Search for the cell housing the specified text and yield its [x, y] center coordinate. 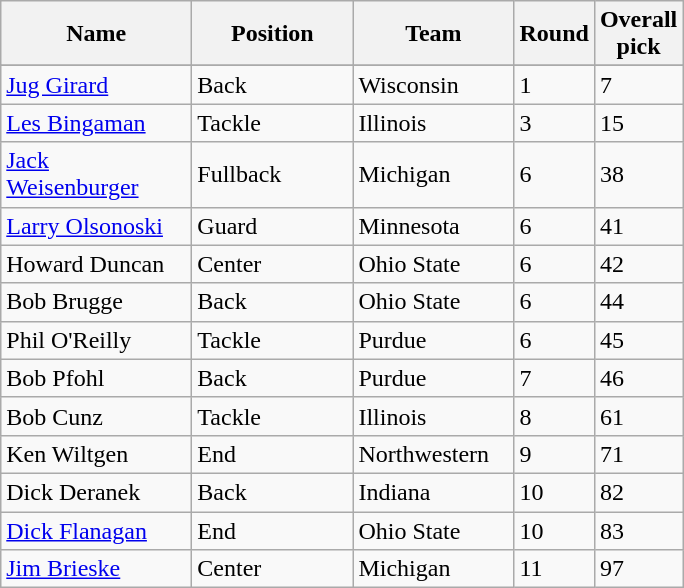
11 [554, 569]
46 [638, 378]
Jack Weisenburger [96, 174]
97 [638, 569]
Northwestern [434, 454]
15 [638, 123]
Round [554, 34]
Guard [272, 226]
45 [638, 340]
41 [638, 226]
1 [554, 85]
Fullback [272, 174]
8 [554, 416]
38 [638, 174]
Jug Girard [96, 85]
Phil O'Reilly [96, 340]
Howard Duncan [96, 264]
Dick Flanagan [96, 531]
44 [638, 302]
Dick Deranek [96, 492]
9 [554, 454]
Bob Brugge [96, 302]
71 [638, 454]
Indiana [434, 492]
Position [272, 34]
Les Bingaman [96, 123]
Minnesota [434, 226]
61 [638, 416]
42 [638, 264]
Ken Wiltgen [96, 454]
Bob Pfohl [96, 378]
Larry Olsonoski [96, 226]
Jim Brieske [96, 569]
Wisconsin [434, 85]
82 [638, 492]
Team [434, 34]
Overall pick [638, 34]
Name [96, 34]
3 [554, 123]
Bob Cunz [96, 416]
83 [638, 531]
